Capture the cell that displays the provided text and extract its (X, Y) central coordinate. 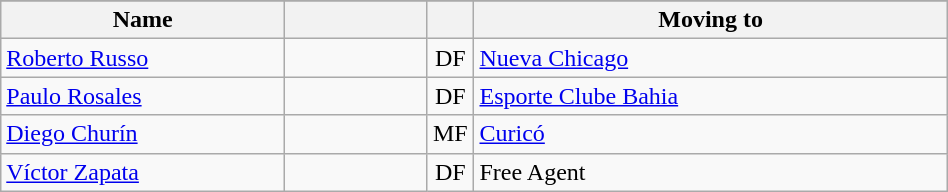
Víctor Zapata (143, 172)
MF (450, 134)
Esporte Clube Bahia (710, 96)
Free Agent (710, 172)
Roberto Russo (143, 58)
Paulo Rosales (143, 96)
Moving to (710, 20)
Nueva Chicago (710, 58)
Curicó (710, 134)
Name (143, 20)
Diego Churín (143, 134)
